Determine the (X, Y) coordinate at the center of the cell enclosing the given text.  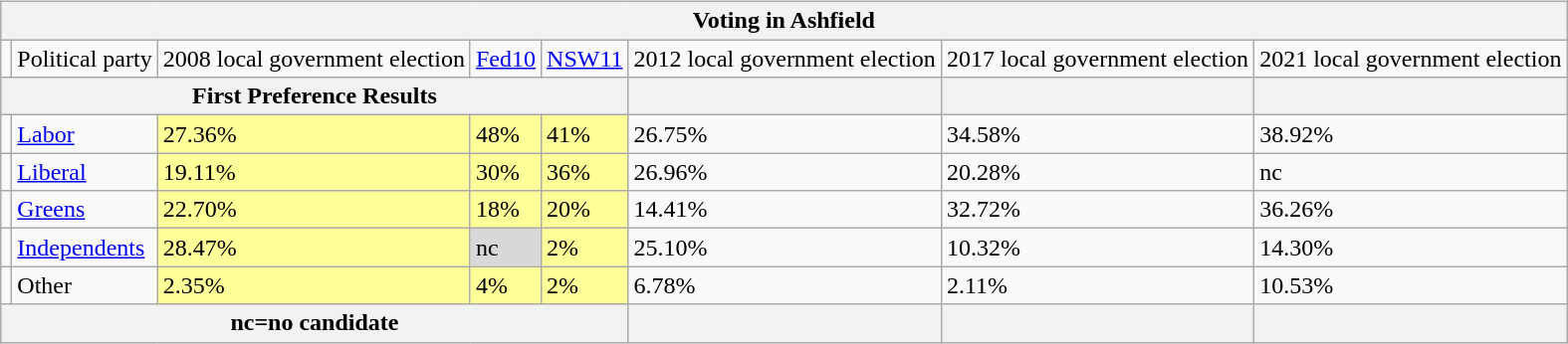
Political party (85, 59)
30% (506, 172)
Greens (85, 210)
2017 local government election (1097, 59)
2021 local government election (1411, 59)
Liberal (85, 172)
Independents (85, 248)
4% (506, 285)
14.41% (784, 210)
Fed10 (506, 59)
2008 local government election (314, 59)
10.53% (1411, 285)
NSW11 (585, 59)
2.11% (1097, 285)
36% (585, 172)
41% (585, 134)
26.96% (784, 172)
Voting in Ashfield (784, 21)
14.30% (1411, 248)
34.58% (1097, 134)
48% (506, 134)
2012 local government election (784, 59)
20% (585, 210)
First Preference Results (315, 96)
27.36% (314, 134)
20.28% (1097, 172)
2.35% (314, 285)
32.72% (1097, 210)
Other (85, 285)
Labor (85, 134)
10.32% (1097, 248)
22.70% (314, 210)
36.26% (1411, 210)
18% (506, 210)
25.10% (784, 248)
28.47% (314, 248)
6.78% (784, 285)
26.75% (784, 134)
19.11% (314, 172)
nc=no candidate (315, 323)
38.92% (1411, 134)
